Locate the cell with the specified text and output its [X, Y] center coordinate. 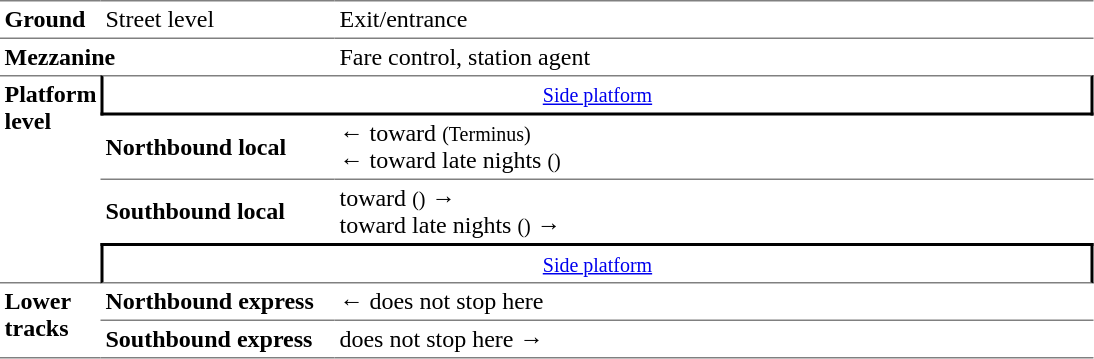
Ground [50, 19]
Street level [218, 19]
Fare control, station agent [714, 57]
Lower tracks [50, 322]
← does not stop here [714, 303]
toward () → toward late nights () → [714, 212]
Southbound local [218, 212]
Southbound express [218, 340]
← toward (Terminus)← toward late nights () [714, 148]
Mezzanine [168, 57]
Platform level [50, 179]
Exit/entrance [714, 19]
Northbound local [218, 148]
does not stop here → [714, 340]
Northbound express [218, 303]
